Locate the cell with the specified text and output its [x, y] center coordinate. 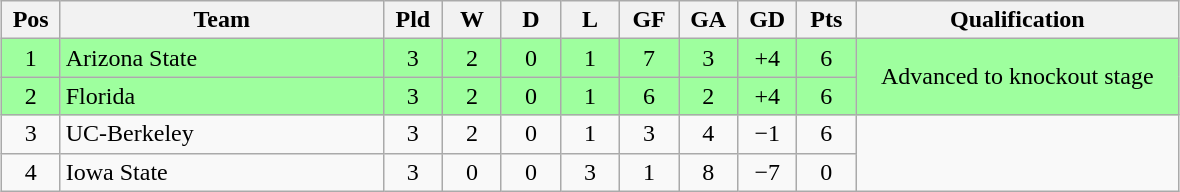
D [530, 20]
8 [708, 172]
Florida [222, 96]
Arizona State [222, 58]
W [472, 20]
−7 [768, 172]
Pld [412, 20]
L [590, 20]
GF [650, 20]
GD [768, 20]
Qualification [1018, 20]
7 [650, 58]
GA [708, 20]
Team [222, 20]
−1 [768, 134]
Advanced to knockout stage [1018, 77]
UC-Berkeley [222, 134]
Pos [30, 20]
Pts [826, 20]
Iowa State [222, 172]
